Locate the cell with the specified text and output its (x, y) center coordinate. 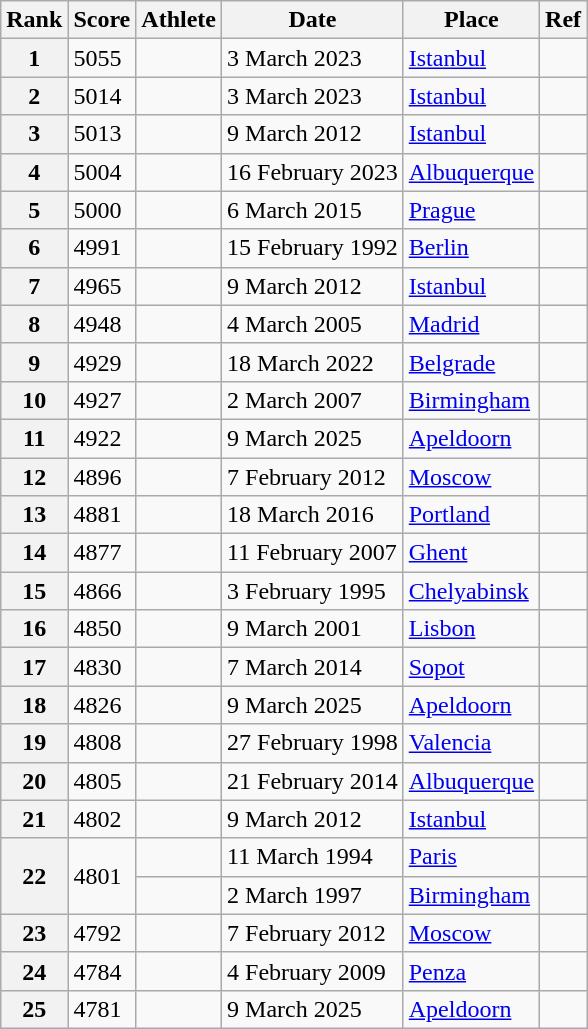
10 (34, 400)
15 February 1992 (313, 248)
4 March 2005 (313, 324)
Prague (471, 210)
16 (34, 629)
Berlin (471, 248)
Ghent (471, 553)
Rank (34, 20)
22 (34, 876)
Portland (471, 515)
5 (34, 210)
5013 (102, 134)
11 February 2007 (313, 553)
Athlete (179, 20)
14 (34, 553)
5014 (102, 96)
9 (34, 362)
4830 (102, 667)
4927 (102, 400)
4896 (102, 477)
4881 (102, 515)
Madrid (471, 324)
Paris (471, 857)
4792 (102, 933)
6 March 2015 (313, 210)
7 March 2014 (313, 667)
4965 (102, 286)
15 (34, 591)
8 (34, 324)
5055 (102, 58)
4922 (102, 438)
4784 (102, 971)
12 (34, 477)
25 (34, 1009)
2 March 2007 (313, 400)
4801 (102, 876)
19 (34, 743)
Date (313, 20)
4 February 2009 (313, 971)
20 (34, 781)
Chelyabinsk (471, 591)
23 (34, 933)
18 March 2022 (313, 362)
Ref (564, 20)
6 (34, 248)
21 February 2014 (313, 781)
Place (471, 20)
17 (34, 667)
18 March 2016 (313, 515)
Valencia (471, 743)
4850 (102, 629)
5004 (102, 172)
4805 (102, 781)
Sopot (471, 667)
4826 (102, 705)
21 (34, 819)
4991 (102, 248)
13 (34, 515)
9 March 2001 (313, 629)
11 (34, 438)
5000 (102, 210)
4948 (102, 324)
4 (34, 172)
1 (34, 58)
4866 (102, 591)
2 (34, 96)
11 March 1994 (313, 857)
4781 (102, 1009)
16 February 2023 (313, 172)
4802 (102, 819)
24 (34, 971)
3 (34, 134)
7 (34, 286)
4929 (102, 362)
Belgrade (471, 362)
4808 (102, 743)
18 (34, 705)
Lisbon (471, 629)
4877 (102, 553)
2 March 1997 (313, 895)
Score (102, 20)
3 February 1995 (313, 591)
Penza (471, 971)
27 February 1998 (313, 743)
